Search for the cell housing the specified text and yield its (x, y) center coordinate. 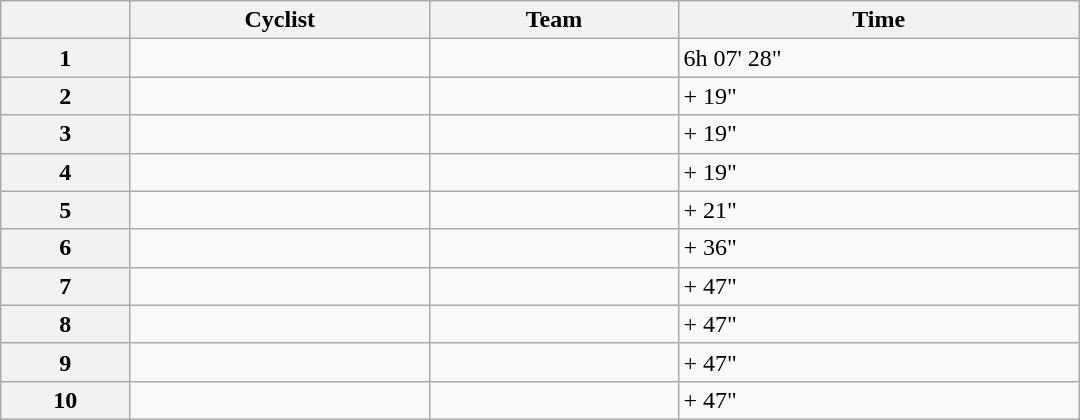
5 (66, 210)
Time (878, 20)
+ 36" (878, 248)
6h 07' 28" (878, 58)
3 (66, 134)
+ 21" (878, 210)
2 (66, 96)
10 (66, 400)
6 (66, 248)
8 (66, 324)
Cyclist (280, 20)
Team (554, 20)
1 (66, 58)
9 (66, 362)
7 (66, 286)
4 (66, 172)
